Identify which cell holds the provided text, then report its (x, y) central coordinate. 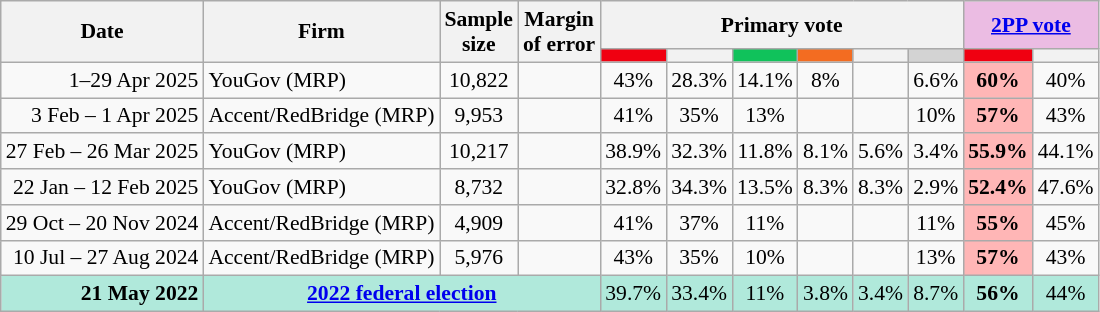
22 Jan – 12 Feb 2025 (102, 187)
45% (1066, 223)
4,909 (479, 223)
55% (998, 223)
2.9% (936, 187)
Date (102, 32)
5,976 (479, 258)
10 Jul – 27 Aug 2024 (102, 258)
32.8% (633, 187)
2022 federal election (402, 294)
Samplesize (479, 32)
5.6% (880, 152)
55.9% (998, 152)
29 Oct – 20 Nov 2024 (102, 223)
2PP vote (1030, 25)
13.5% (765, 187)
Primary vote (782, 25)
40% (1066, 80)
56% (998, 294)
39.7% (633, 294)
27 Feb – 26 Mar 2025 (102, 152)
44% (1066, 294)
8,732 (479, 187)
60% (998, 80)
8.1% (826, 152)
8% (826, 80)
3 Feb – 1 Apr 2025 (102, 116)
32.3% (699, 152)
1–29 Apr 2025 (102, 80)
38.9% (633, 152)
10,217 (479, 152)
37% (699, 223)
52.4% (998, 187)
Marginof error (559, 32)
3.8% (826, 294)
34.3% (699, 187)
11.8% (765, 152)
44.1% (1066, 152)
Firm (321, 32)
47.6% (1066, 187)
33.4% (699, 294)
28.3% (699, 80)
9,953 (479, 116)
14.1% (765, 80)
21 May 2022 (102, 294)
8.7% (936, 294)
10,822 (479, 80)
6.6% (936, 80)
